Pinpoint the cell where the given text exists, returning its (X, Y) midpoint coordinate. 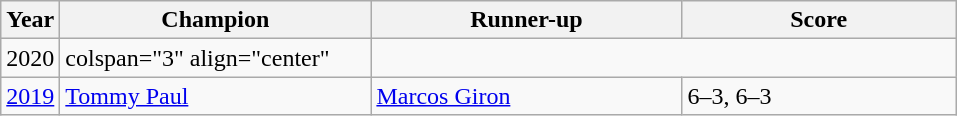
colspan="3" align="center" (216, 58)
Tommy Paul (216, 96)
6–3, 6–3 (819, 96)
Score (819, 20)
2020 (30, 58)
Runner-up (526, 20)
2019 (30, 96)
Marcos Giron (526, 96)
Champion (216, 20)
Year (30, 20)
